Capture the cell that displays the provided text and extract its (x, y) central coordinate. 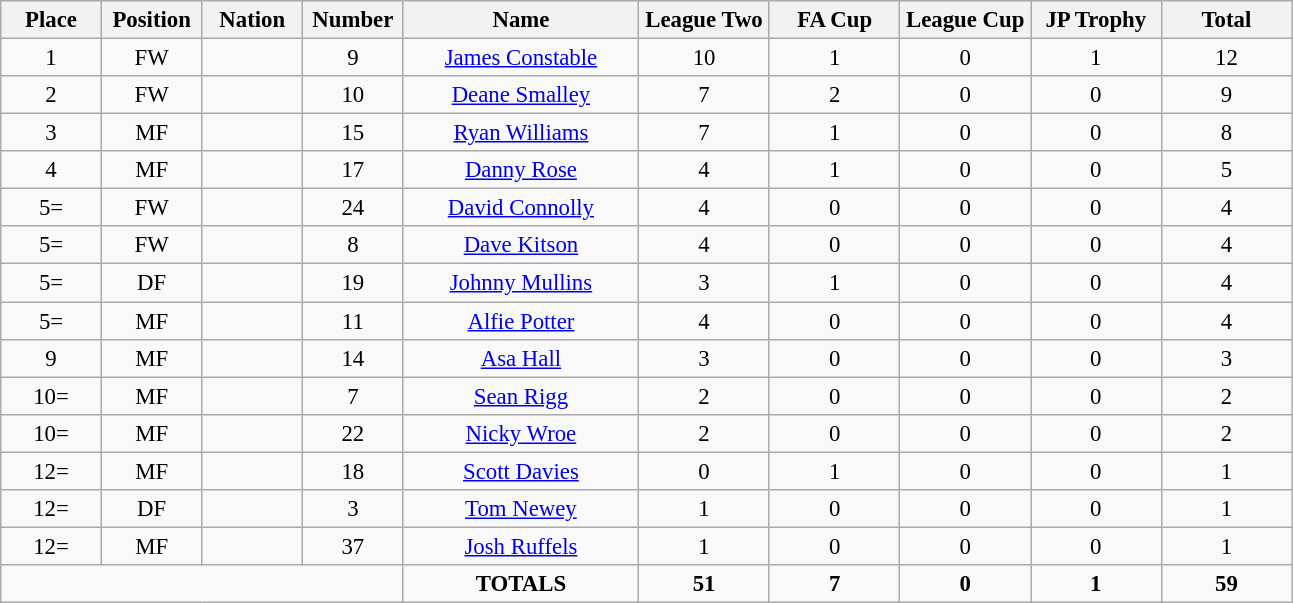
Scott Davies (521, 471)
15 (354, 133)
5 (1226, 170)
Tom Newey (521, 509)
FA Cup (834, 20)
12 (1226, 58)
Number (354, 20)
37 (354, 546)
Josh Ruffels (521, 546)
Total (1226, 20)
James Constable (521, 58)
19 (354, 283)
51 (704, 584)
Deane Smalley (521, 95)
JP Trophy (1096, 20)
Alfie Potter (521, 321)
17 (354, 170)
Name (521, 20)
14 (354, 358)
Danny Rose (521, 170)
League Cup (966, 20)
TOTALS (521, 584)
Position (152, 20)
18 (354, 471)
24 (354, 208)
Nation (252, 20)
Place (52, 20)
Sean Rigg (521, 396)
Nicky Wroe (521, 433)
Dave Kitson (521, 245)
Ryan Williams (521, 133)
League Two (704, 20)
Johnny Mullins (521, 283)
11 (354, 321)
59 (1226, 584)
22 (354, 433)
Asa Hall (521, 358)
David Connolly (521, 208)
